Locate the cell with the specified text and output its [X, Y] center coordinate. 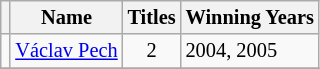
2004, 2005 [250, 51]
Name [66, 17]
2 [152, 51]
Václav Pech [66, 51]
Winning Years [250, 17]
Titles [152, 17]
